Determine the (x, y) coordinate at the center of the cell enclosing the given text.  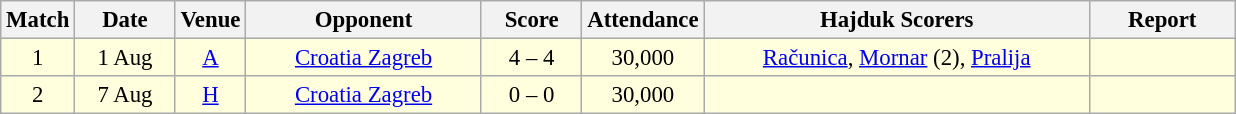
4 – 4 (532, 58)
Match (38, 20)
Report (1162, 20)
H (210, 95)
A (210, 58)
Score (532, 20)
Hajduk Scorers (897, 20)
Attendance (643, 20)
Date (126, 20)
1 (38, 58)
2 (38, 95)
Računica, Mornar (2), Pralija (897, 58)
Venue (210, 20)
0 – 0 (532, 95)
Opponent (364, 20)
1 Aug (126, 58)
7 Aug (126, 95)
